Search for the cell housing the specified text and yield its (x, y) center coordinate. 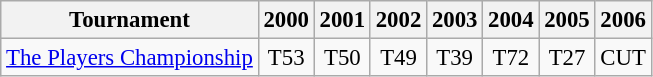
2005 (567, 20)
2002 (398, 20)
T53 (286, 58)
T27 (567, 58)
T72 (511, 58)
2001 (342, 20)
2000 (286, 20)
T39 (455, 58)
T50 (342, 58)
The Players Championship (130, 58)
2006 (623, 20)
CUT (623, 58)
2004 (511, 20)
T49 (398, 58)
Tournament (130, 20)
2003 (455, 20)
